Scan for the cell matching the given text and deliver its [x, y] coordinate at center. 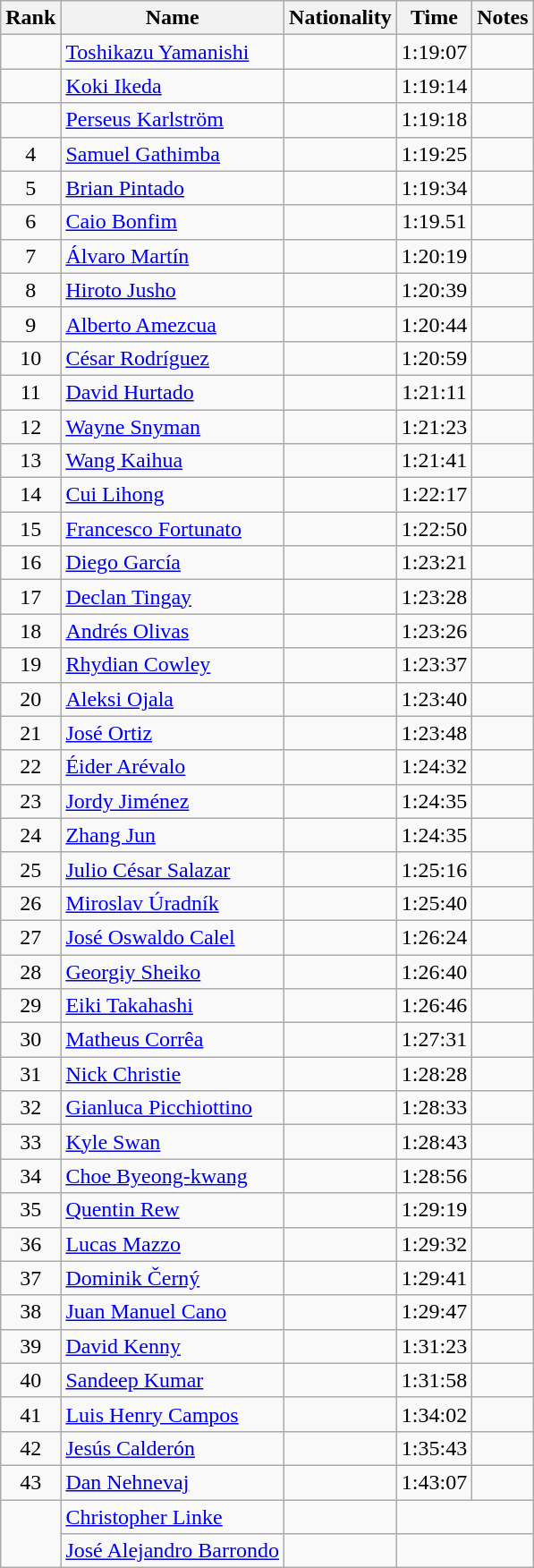
39 [30, 1346]
24 [30, 835]
Miroslav Úradník [173, 903]
Jordy Jiménez [173, 801]
1:19:14 [434, 86]
1:23:26 [434, 631]
1:29:19 [434, 1210]
Toshikazu Yamanishi [173, 52]
18 [30, 631]
15 [30, 529]
1:27:31 [434, 1040]
Perseus Karlström [173, 120]
José Ortiz [173, 733]
Jesús Calderón [173, 1448]
Zhang Jun [173, 835]
36 [30, 1244]
Lucas Mazzo [173, 1244]
Hiroto Jusho [173, 290]
5 [30, 188]
José Oswaldo Calel [173, 937]
25 [30, 869]
1:23:28 [434, 597]
20 [30, 699]
21 [30, 733]
David Kenny [173, 1346]
41 [30, 1414]
1:19:34 [434, 188]
1:29:41 [434, 1278]
Rhydian Cowley [173, 665]
1:34:02 [434, 1414]
1:20:59 [434, 358]
1:25:40 [434, 903]
1:25:16 [434, 869]
1:20:19 [434, 256]
8 [30, 290]
34 [30, 1176]
Choe Byeong-kwang [173, 1176]
1:22:50 [434, 529]
42 [30, 1448]
Sandeep Kumar [173, 1380]
Nationality [341, 18]
Luis Henry Campos [173, 1414]
Samuel Gathimba [173, 154]
1:28:28 [434, 1074]
40 [30, 1380]
Dominik Černý [173, 1278]
33 [30, 1142]
César Rodríguez [173, 358]
Christopher Linke [173, 1517]
1:23:21 [434, 563]
9 [30, 324]
14 [30, 495]
37 [30, 1278]
Matheus Corrêa [173, 1040]
1:21:41 [434, 461]
Rank [30, 18]
32 [30, 1108]
Koki Ikeda [173, 86]
1:20:44 [434, 324]
26 [30, 903]
43 [30, 1482]
1:35:43 [434, 1448]
23 [30, 801]
30 [30, 1040]
1:29:47 [434, 1312]
Name [173, 18]
Juan Manuel Cano [173, 1312]
Eiki Takahashi [173, 1006]
27 [30, 937]
David Hurtado [173, 392]
Álvaro Martín [173, 256]
1:23:37 [434, 665]
1:19.51 [434, 222]
José Alejandro Barrondo [173, 1551]
Time [434, 18]
1:26:24 [434, 937]
Kyle Swan [173, 1142]
Wang Kaihua [173, 461]
Declan Tingay [173, 597]
1:31:58 [434, 1380]
1:28:56 [434, 1176]
Diego García [173, 563]
1:28:33 [434, 1108]
1:24:32 [434, 767]
Gianluca Picchiottino [173, 1108]
12 [30, 427]
1:19:25 [434, 154]
Notes [503, 18]
Quentin Rew [173, 1210]
10 [30, 358]
11 [30, 392]
35 [30, 1210]
1:21:11 [434, 392]
1:21:23 [434, 427]
6 [30, 222]
Julio César Salazar [173, 869]
38 [30, 1312]
28 [30, 971]
Francesco Fortunato [173, 529]
Aleksi Ojala [173, 699]
Cui Lihong [173, 495]
Andrés Olivas [173, 631]
Georgiy Sheiko [173, 971]
1:31:23 [434, 1346]
29 [30, 1006]
1:26:40 [434, 971]
Alberto Amezcua [173, 324]
19 [30, 665]
31 [30, 1074]
1:23:40 [434, 699]
Dan Nehnevaj [173, 1482]
Éider Arévalo [173, 767]
1:19:18 [434, 120]
1:26:46 [434, 1006]
13 [30, 461]
1:20:39 [434, 290]
17 [30, 597]
Nick Christie [173, 1074]
Brian Pintado [173, 188]
1:19:07 [434, 52]
1:28:43 [434, 1142]
4 [30, 154]
Caio Bonfim [173, 222]
1:43:07 [434, 1482]
1:23:48 [434, 733]
7 [30, 256]
Wayne Snyman [173, 427]
1:22:17 [434, 495]
1:29:32 [434, 1244]
16 [30, 563]
22 [30, 767]
